Determine the [x, y] coordinate at the center of the cell enclosing the given text.  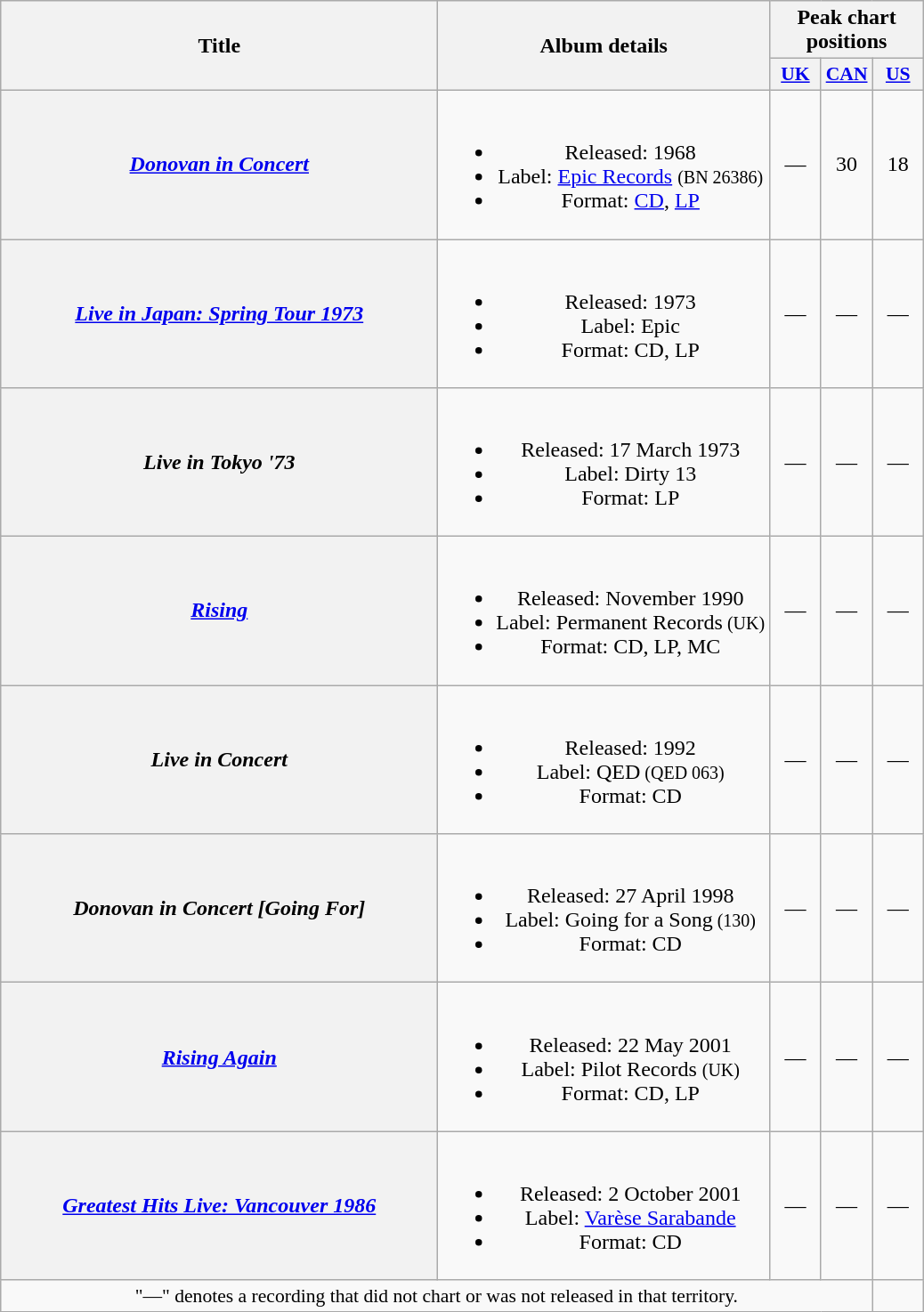
Released: 1992Label: QED (QED 063)Format: CD [604, 760]
Greatest Hits Live: Vancouver 1986 [219, 1205]
Title [219, 46]
CAN [847, 75]
Live in Tokyo '73 [219, 463]
Live in Concert [219, 760]
Rising [219, 611]
Donovan in Concert [Going For] [219, 908]
Released: 22 May 2001Label: Pilot Records (UK)Format: CD, LP [604, 1057]
30 [847, 164]
Rising Again [219, 1057]
Released: 1968Label: Epic Records (BN 26386)Format: CD, LP [604, 164]
US [898, 75]
Released: 1973Label: EpicFormat: CD, LP [604, 313]
Released: November 1990Label: Permanent Records (UK)Format: CD, LP, MC [604, 611]
UK [796, 75]
Live in Japan: Spring Tour 1973 [219, 313]
Peak chart positions [847, 30]
Donovan in Concert [219, 164]
Released: 27 April 1998Label: Going for a Song (130)Format: CD [604, 908]
Released: 17 March 1973Label: Dirty 13Format: LP [604, 463]
18 [898, 164]
Album details [604, 46]
"—" denotes a recording that did not chart or was not released in that territory. [436, 1296]
Released: 2 October 2001Label: Varèse SarabandeFormat: CD [604, 1205]
